Identify which cell holds the provided text, then report its [x, y] central coordinate. 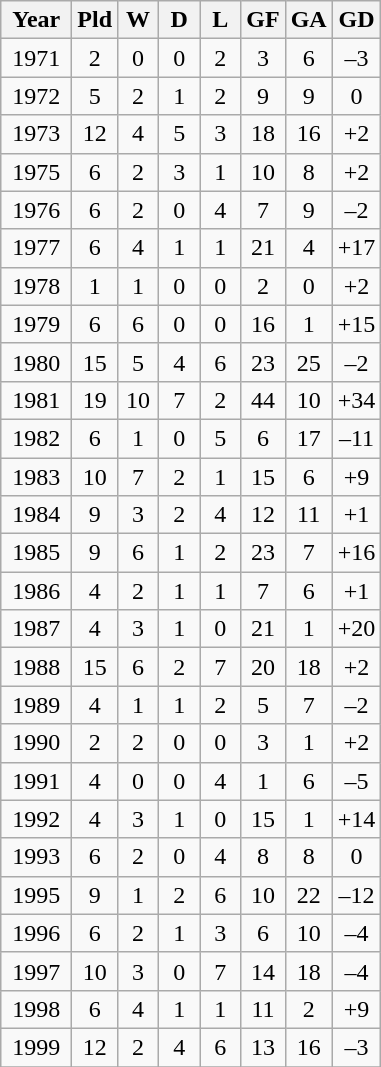
–5 [356, 781]
+34 [356, 400]
14 [263, 971]
+14 [356, 819]
1984 [36, 515]
+17 [356, 248]
1982 [36, 438]
20 [263, 667]
+15 [356, 324]
1989 [36, 705]
+16 [356, 553]
44 [263, 400]
1990 [36, 743]
GA [308, 20]
–11 [356, 438]
13 [263, 1047]
D [180, 20]
22 [308, 895]
1999 [36, 1047]
1986 [36, 591]
1985 [36, 553]
1988 [36, 667]
1979 [36, 324]
–12 [356, 895]
1991 [36, 781]
1998 [36, 1009]
1987 [36, 629]
1975 [36, 172]
W [138, 20]
25 [308, 362]
GF [263, 20]
1995 [36, 895]
1980 [36, 362]
1973 [36, 134]
1971 [36, 58]
1978 [36, 286]
1981 [36, 400]
Pld [95, 20]
Year [36, 20]
1972 [36, 96]
1977 [36, 248]
1997 [36, 971]
1992 [36, 819]
19 [95, 400]
17 [308, 438]
1996 [36, 933]
1976 [36, 210]
+20 [356, 629]
1993 [36, 857]
1983 [36, 477]
GD [356, 20]
L [220, 20]
